Find where the given text appears and provide that cell's center as (X, Y) coordinate. 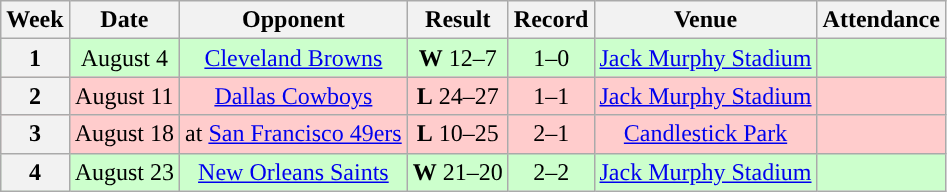
Venue (706, 20)
Opponent (294, 20)
L 10–25 (458, 134)
Dallas Cowboys (294, 96)
3 (35, 134)
August 18 (124, 134)
4 (35, 172)
1–0 (551, 58)
Attendance (881, 20)
W 21–20 (458, 172)
2–1 (551, 134)
1–1 (551, 96)
Cleveland Browns (294, 58)
2 (35, 96)
Date (124, 20)
Candlestick Park (706, 134)
2–2 (551, 172)
New Orleans Saints (294, 172)
L 24–27 (458, 96)
1 (35, 58)
August 11 (124, 96)
Result (458, 20)
August 4 (124, 58)
W 12–7 (458, 58)
August 23 (124, 172)
Record (551, 20)
at San Francisco 49ers (294, 134)
Week (35, 20)
